Return the [x, y] coordinate for the center point of the cell that contains the specified text.  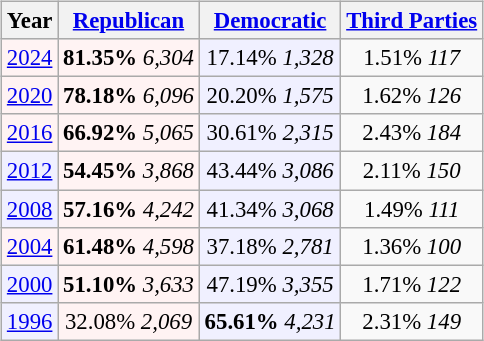
2024 [30, 58]
30.61% 2,315 [270, 133]
Third Parties [412, 21]
Year [30, 21]
2008 [30, 209]
54.45% 3,868 [129, 171]
1996 [30, 321]
43.44% 3,086 [270, 171]
37.18% 2,781 [270, 246]
17.14% 1,328 [270, 58]
66.92% 5,065 [129, 133]
1.51% 117 [412, 58]
78.18% 6,096 [129, 96]
1.49% 111 [412, 209]
65.61% 4,231 [270, 321]
1.36% 100 [412, 246]
81.35% 6,304 [129, 58]
2016 [30, 133]
1.71% 122 [412, 284]
1.62% 126 [412, 96]
41.34% 3,068 [270, 209]
Republican [129, 21]
2004 [30, 246]
61.48% 4,598 [129, 246]
20.20% 1,575 [270, 96]
2.43% 184 [412, 133]
2.11% 150 [412, 171]
51.10% 3,633 [129, 284]
2012 [30, 171]
57.16% 4,242 [129, 209]
47.19% 3,355 [270, 284]
Democratic [270, 21]
2.31% 149 [412, 321]
2020 [30, 96]
2000 [30, 284]
32.08% 2,069 [129, 321]
